Locate the cell with the specified text and output its [X, Y] center coordinate. 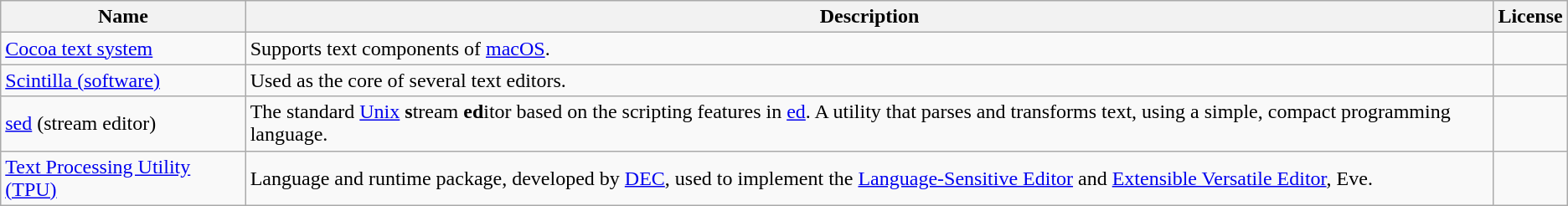
Cocoa text system [123, 49]
Description [869, 17]
Language and runtime package, developed by DEC, used to implement the Language-Sensitive Editor and Extensible Versatile Editor, Eve. [869, 178]
sed (stream editor) [123, 124]
License [1530, 17]
Name [123, 17]
Scintilla (software) [123, 80]
Supports text components of macOS. [869, 49]
Used as the core of several text editors. [869, 80]
Text Processing Utility (TPU) [123, 178]
